Return (x, y) of the center of cell containing provided text 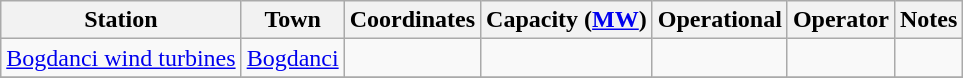
Coordinates (412, 20)
Capacity (MW) (567, 20)
Station (121, 20)
Operational (720, 20)
Notes (928, 20)
Operator (840, 20)
Town (292, 20)
Bogdanci wind turbines (121, 58)
Bogdanci (292, 58)
